Scan for the cell matching the given text and deliver its [x, y] coordinate at center. 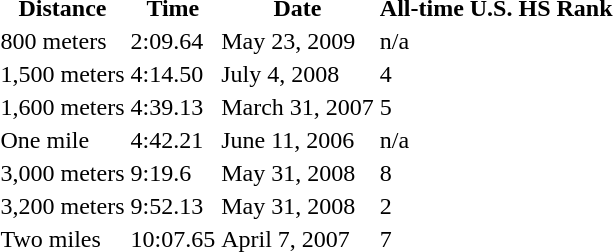
June 11, 2006 [298, 140]
2:09.64 [173, 41]
May 23, 2009 [298, 41]
4:42.21 [173, 140]
March 31, 2007 [298, 107]
9:52.13 [173, 206]
9:19.6 [173, 173]
4:14.50 [173, 74]
July 4, 2008 [298, 74]
4:39.13 [173, 107]
